Output the [X, Y] coordinate of the center of the cell containing the given text.  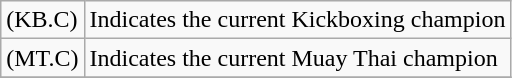
(MT.C) [42, 58]
(KB.C) [42, 20]
Indicates the current Muay Thai champion [298, 58]
Indicates the current Kickboxing champion [298, 20]
